Extract the (X, Y) coordinate from the center of the cell holding the provided text.  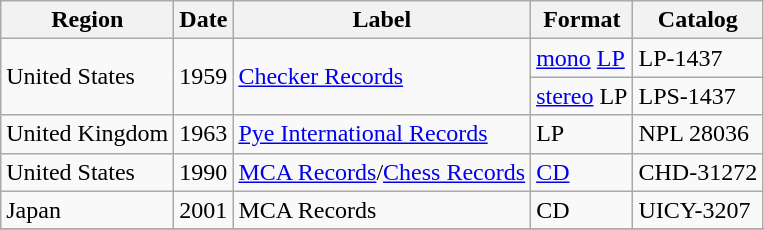
stereo LP (582, 96)
Pye International Records (382, 134)
UICY-3207 (698, 210)
MCA Records/Chess Records (382, 172)
1990 (204, 172)
Format (582, 20)
MCA Records (382, 210)
1959 (204, 77)
Date (204, 20)
1963 (204, 134)
Checker Records (382, 77)
NPL 28036 (698, 134)
LPS-1437 (698, 96)
mono LP (582, 58)
Japan (88, 210)
Catalog (698, 20)
Label (382, 20)
United Kingdom (88, 134)
LP (582, 134)
2001 (204, 210)
LP-1437 (698, 58)
Region (88, 20)
CHD-31272 (698, 172)
